Provide the [x, y] coordinate of the cell's center where the given text is located.  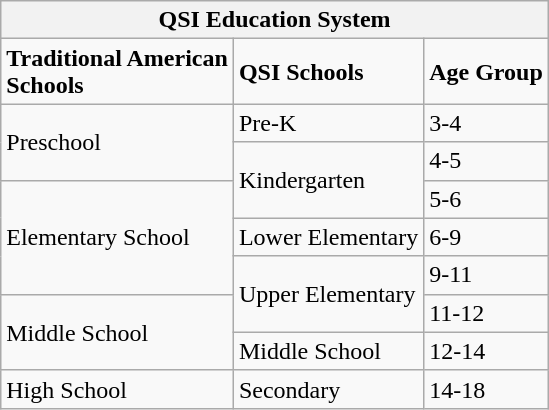
4-5 [486, 161]
Upper Elementary [328, 294]
Age Group [486, 72]
5-6 [486, 199]
3-4 [486, 123]
Traditional AmericanSchools [118, 72]
Lower Elementary [328, 237]
Elementary School [118, 237]
Secondary [328, 389]
Pre-K [328, 123]
9-11 [486, 275]
11-12 [486, 313]
Preschool [118, 142]
QSI Schools [328, 72]
12-14 [486, 351]
QSI Education System [275, 20]
6-9 [486, 237]
14-18 [486, 389]
High School [118, 389]
Kindergarten [328, 180]
